Extract the (X, Y) coordinate from the center of the cell holding the provided text.  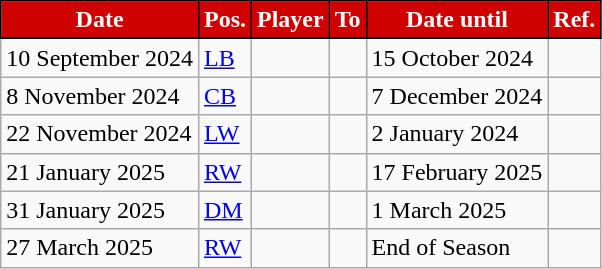
31 January 2025 (100, 210)
8 November 2024 (100, 96)
DM (224, 210)
Ref. (574, 20)
End of Season (457, 248)
27 March 2025 (100, 248)
LW (224, 134)
Date (100, 20)
7 December 2024 (457, 96)
1 March 2025 (457, 210)
2 January 2024 (457, 134)
22 November 2024 (100, 134)
LB (224, 58)
To (348, 20)
CB (224, 96)
17 February 2025 (457, 172)
15 October 2024 (457, 58)
Pos. (224, 20)
10 September 2024 (100, 58)
21 January 2025 (100, 172)
Date until (457, 20)
Player (291, 20)
